Detect which cell encompasses the target text, then output its (X, Y) center coordinate. 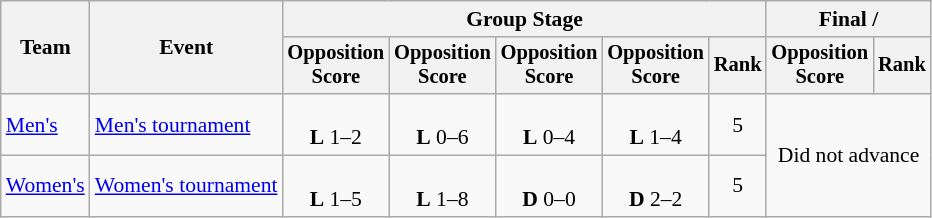
L 0–6 (442, 124)
L 1–4 (656, 124)
D 2–2 (656, 186)
L 1–2 (336, 124)
L 1–5 (336, 186)
Women's (46, 186)
Did not advance (848, 155)
Women's tournament (186, 186)
L 1–8 (442, 186)
Men's tournament (186, 124)
Group Stage (525, 19)
Final / (848, 19)
Men's (46, 124)
Event (186, 48)
Team (46, 48)
D 0–0 (550, 186)
L 0–4 (550, 124)
